Capture the cell that displays the provided text and extract its [X, Y] central coordinate. 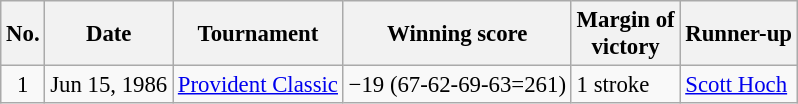
Runner-up [738, 34]
No. [23, 34]
Scott Hoch [738, 85]
Margin ofvictory [626, 34]
Tournament [258, 34]
−19 (67-62-69-63=261) [457, 85]
1 stroke [626, 85]
Date [109, 34]
1 [23, 85]
Winning score [457, 34]
Jun 15, 1986 [109, 85]
Provident Classic [258, 85]
